Return (x, y) of the center of cell containing provided text 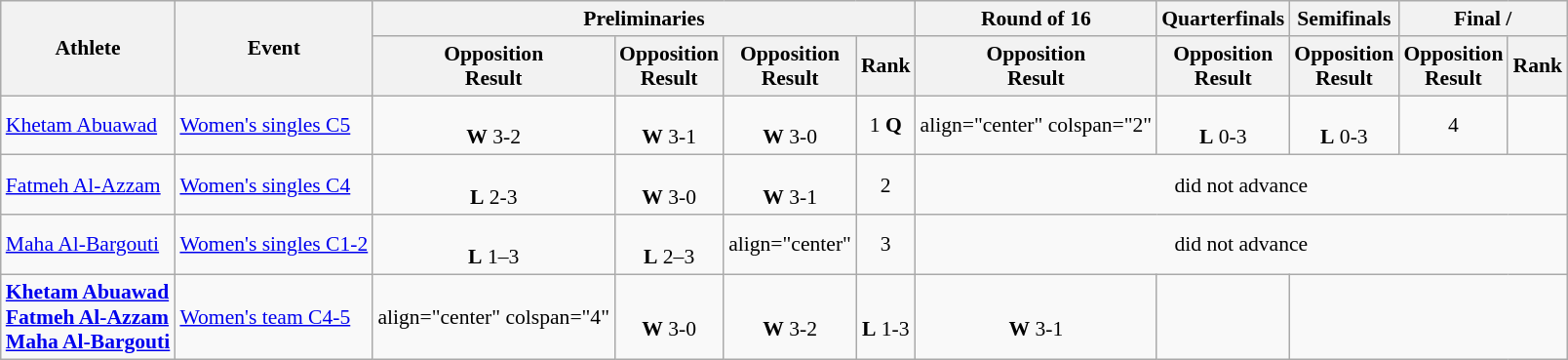
L 1-3 (885, 316)
Preliminaries (644, 19)
Khetam Abuawad Fatmeh Al-Azzam Maha Al-Bargouti (88, 316)
Fatmeh Al-Azzam (88, 185)
L 1–3 (493, 244)
Women's singles C1-2 (273, 244)
Event (273, 49)
Women's singles C5 (273, 125)
Maha Al-Bargouti (88, 244)
1 Q (885, 125)
Women's team C4-5 (273, 316)
align="center" (790, 244)
Semifinals (1344, 19)
Athlete (88, 49)
2 (885, 185)
4 (1453, 125)
L 2–3 (669, 244)
Women's singles C4 (273, 185)
Khetam Abuawad (88, 125)
L 2-3 (493, 185)
Final / (1482, 19)
Quarterfinals (1223, 19)
3 (885, 244)
align="center" colspan="4" (493, 316)
align="center" colspan="2" (1037, 125)
Round of 16 (1037, 19)
